Extract the (x, y) coordinate from the center of the cell holding the provided text.  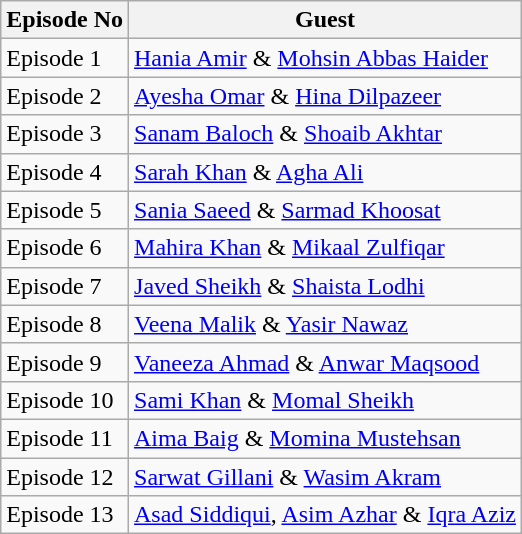
Episode 3 (65, 134)
Mahira Khan & Mikaal Zulfiqar (326, 248)
Sarwat Gillani & Wasim Akram (326, 477)
Episode 6 (65, 248)
Episode No (65, 20)
Episode 7 (65, 286)
Sami Khan & Momal Sheikh (326, 400)
Sanam Baloch & Shoaib Akhtar (326, 134)
Vaneeza Ahmad & Anwar Maqsood (326, 362)
Episode 8 (65, 324)
Sania Saeed & Sarmad Khoosat (326, 210)
Episode 12 (65, 477)
Episode 9 (65, 362)
Javed Sheikh & Shaista Lodhi (326, 286)
Episode 10 (65, 400)
Veena Malik & Yasir Nawaz (326, 324)
Sarah Khan & Agha Ali (326, 172)
Episode 5 (65, 210)
Episode 11 (65, 438)
Episode 2 (65, 96)
Asad Siddiqui, Asim Azhar & Iqra Aziz (326, 515)
Ayesha Omar & Hina Dilpazeer (326, 96)
Aima Baig & Momina Mustehsan (326, 438)
Episode 4 (65, 172)
Guest (326, 20)
Episode 13 (65, 515)
Hania Amir & Mohsin Abbas Haider (326, 58)
Episode 1 (65, 58)
